Detect which cell encompasses the target text, then output its [x, y] center coordinate. 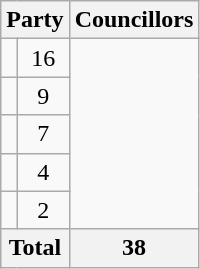
2 [43, 210]
38 [134, 248]
4 [43, 172]
16 [43, 58]
Party [35, 20]
Councillors [134, 20]
9 [43, 96]
7 [43, 134]
Total [35, 248]
